Determine the [X, Y] coordinate at the center of the cell enclosing the given text.  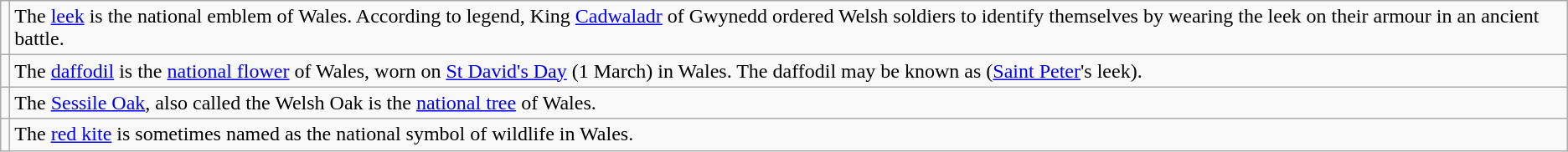
The Sessile Oak, also called the Welsh Oak is the national tree of Wales. [789, 103]
The daffodil is the national flower of Wales, worn on St David's Day (1 March) in Wales. The daffodil may be known as (Saint Peter's leek). [789, 71]
The red kite is sometimes named as the national symbol of wildlife in Wales. [789, 134]
